Locate the cell with the specified text and output its (x, y) center coordinate. 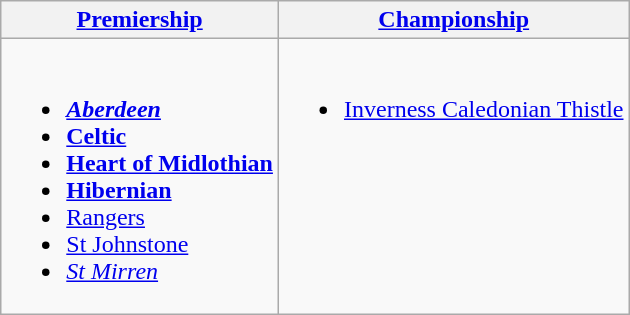
Premiership (140, 20)
Inverness Caledonian Thistle (454, 176)
AberdeenCelticHeart of MidlothianHibernianRangersSt JohnstoneSt Mirren (140, 176)
Championship (454, 20)
